Pinpoint the cell where the given text exists, returning its (X, Y) midpoint coordinate. 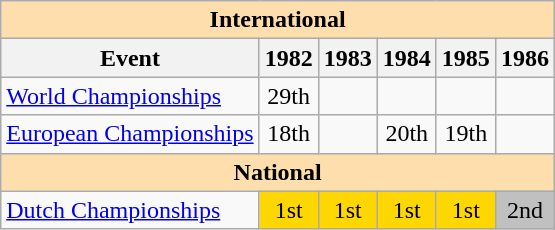
18th (288, 134)
National (278, 172)
29th (288, 96)
1982 (288, 58)
1986 (524, 58)
20th (406, 134)
World Championships (130, 96)
19th (466, 134)
International (278, 20)
2nd (524, 210)
European Championships (130, 134)
1984 (406, 58)
1985 (466, 58)
Dutch Championships (130, 210)
1983 (348, 58)
Event (130, 58)
